Provide the (x, y) coordinate of the cell's center where the given text is located.  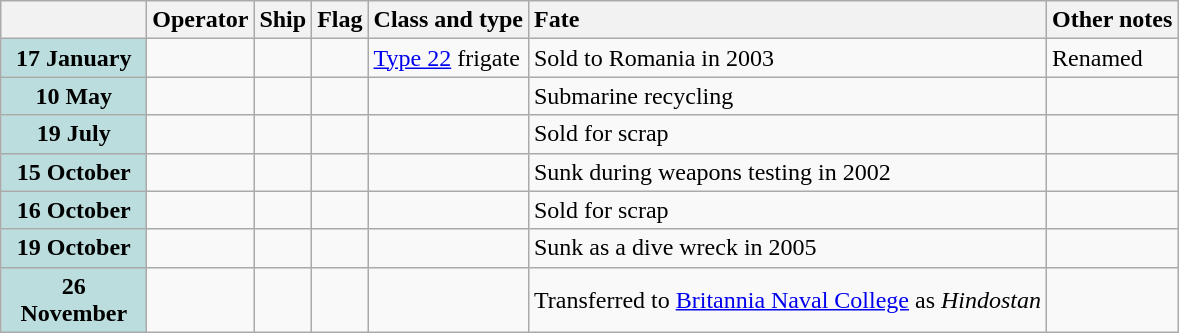
19 October (74, 248)
19 July (74, 134)
Other notes (1112, 20)
Flag (340, 20)
Class and type (448, 20)
Transferred to Britannia Naval College as Hindostan (787, 300)
Fate (787, 20)
Sunk during weapons testing in 2002 (787, 172)
10 May (74, 96)
Submarine recycling (787, 96)
Type 22 frigate (448, 58)
Renamed (1112, 58)
Sold to Romania in 2003 (787, 58)
Sunk as a dive wreck in 2005 (787, 248)
17 January (74, 58)
15 October (74, 172)
16 October (74, 210)
Ship (283, 20)
Operator (200, 20)
26 November (74, 300)
